Determine the [x, y] coordinate at the center of the cell enclosing the given text.  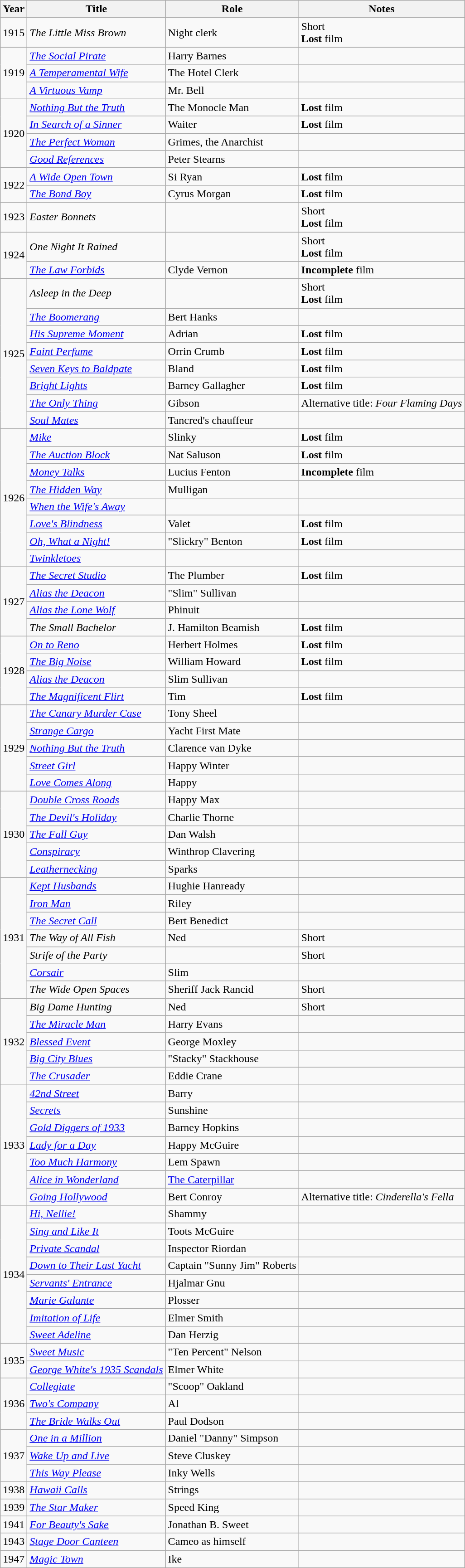
Plosser [232, 1300]
1938 [14, 1490]
Gold Diggers of 1933 [96, 1128]
Sing and Like It [96, 1231]
Charlie Thorne [232, 817]
The Crusader [96, 1076]
Lucius Fenton [232, 472]
In Search of a Sinner [96, 125]
Kept Husbands [96, 886]
Imitation of Life [96, 1317]
Tancred's chauffeur [232, 420]
The Bride Walks Out [96, 1421]
Lem Spawn [232, 1162]
Nat Saluson [232, 455]
Soul Mates [96, 420]
One Night It Rained [96, 247]
Dan Herzig [232, 1335]
1941 [14, 1524]
Good References [96, 159]
Bland [232, 369]
The Social Pirate [96, 56]
Down to Their Last Yacht [96, 1266]
Barry [232, 1093]
Bert Hanks [232, 317]
Slinky [232, 437]
Sweet Adeline [96, 1335]
Sweet Music [96, 1352]
Lady for a Day [96, 1145]
Clarence van Dyke [232, 748]
On to Reno [96, 645]
When the Wife's Away [96, 506]
1927 [14, 602]
1932 [14, 1041]
1926 [14, 498]
Barney Gallagher [232, 386]
The Devil's Holiday [96, 817]
Iron Man [96, 903]
The Hidden Way [96, 489]
The Plumber [232, 576]
Strings [232, 1490]
The Boomerang [96, 317]
One in a Million [96, 1438]
Easter Bonnets [96, 217]
Private Scandal [96, 1248]
William Howard [232, 662]
The Small Bachelor [96, 627]
Speed King [232, 1507]
Shammy [232, 1214]
Inspector Riordan [232, 1248]
Hjalmar Gnu [232, 1283]
Cyrus Morgan [232, 194]
Happy Max [232, 800]
Big Dame Hunting [96, 1007]
Tim [232, 696]
1936 [14, 1404]
Bright Lights [96, 386]
Gibson [232, 403]
A Wide Open Town [96, 176]
1943 [14, 1542]
1915 [14, 33]
The Wide Open Spaces [96, 990]
The Magnificent Flirt [96, 696]
Street Girl [96, 765]
1922 [14, 185]
For Beauty's Sake [96, 1524]
Love Comes Along [96, 782]
Daniel "Danny" Simpson [232, 1438]
"Stacky" Stackhouse [232, 1058]
"Slim" Sullivan [232, 593]
Mr. Bell [232, 90]
Clyde Vernon [232, 270]
Grimes, the Anarchist [232, 142]
Happy McGuire [232, 1145]
George Moxley [232, 1041]
Barney Hopkins [232, 1128]
The Fall Guy [96, 835]
Secrets [96, 1111]
1925 [14, 354]
Ike [232, 1559]
42nd Street [96, 1093]
Asleep in the Deep [96, 294]
The Perfect Woman [96, 142]
"Ten Percent" Nelson [232, 1352]
His Supreme Moment [96, 334]
Sunshine [232, 1111]
This Way Please [96, 1473]
Hawaii Calls [96, 1490]
Stage Door Canteen [96, 1542]
Alternative title: Four Flaming Days [382, 403]
Hughie Hanready [232, 886]
1929 [14, 748]
The Hotel Clerk [232, 73]
The Law Forbids [96, 270]
The Little Miss Brown [96, 33]
Orrin Crumb [232, 351]
1937 [14, 1456]
The Auction Block [96, 455]
"Slickry" Benton [232, 541]
Si Ryan [232, 176]
Corsair [96, 972]
Slim Sullivan [232, 679]
Harry Evans [232, 1024]
Wake Up and Live [96, 1456]
1935 [14, 1360]
Alias the Lone Wolf [96, 610]
The Star Maker [96, 1507]
Notes [382, 9]
Strife of the Party [96, 955]
Money Talks [96, 472]
Role [232, 9]
Paul Dodson [232, 1421]
The Way of All Fish [96, 938]
A Virtuous Vamp [96, 90]
The Secret Call [96, 921]
Yacht First Mate [232, 731]
Oh, What a Night! [96, 541]
The Canary Murder Case [96, 714]
Slim [232, 972]
Collegiate [96, 1387]
Elmer White [232, 1369]
Double Cross Roads [96, 800]
J. Hamilton Beamish [232, 627]
The Monocle Man [232, 107]
Servants' Entrance [96, 1283]
Seven Keys to Baldpate [96, 369]
Alternative title: Cinderella's Fella [382, 1197]
Steve Cluskey [232, 1456]
1930 [14, 834]
1947 [14, 1559]
Two's Company [96, 1404]
The Big Noise [96, 662]
Alice in Wonderland [96, 1180]
Bert Conroy [232, 1197]
"Scoop" Oakland [232, 1387]
Sheriff Jack Rancid [232, 990]
The Secret Studio [96, 576]
Toots McGuire [232, 1231]
1931 [14, 938]
Adrian [232, 334]
Leathernecking [96, 869]
Tony Sheel [232, 714]
Elmer Smith [232, 1317]
Riley [232, 903]
Happy Winter [232, 765]
Inky Wells [232, 1473]
Night clerk [232, 33]
1923 [14, 217]
Year [14, 9]
Cameo as himself [232, 1542]
1928 [14, 670]
Going Hollywood [96, 1197]
Herbert Holmes [232, 645]
1924 [14, 256]
Hi, Nellie! [96, 1214]
Title [96, 9]
1939 [14, 1507]
Eddie Crane [232, 1076]
Winthrop Clavering [232, 852]
Phinuit [232, 610]
The Caterpillar [232, 1180]
Harry Barnes [232, 56]
Valet [232, 524]
1933 [14, 1145]
Blessed Event [96, 1041]
The Bond Boy [96, 194]
Peter Stearns [232, 159]
Love's Blindness [96, 524]
Waiter [232, 125]
Mike [96, 437]
1919 [14, 73]
Strange Cargo [96, 731]
Too Much Harmony [96, 1162]
Conspiracy [96, 852]
A Temperamental Wife [96, 73]
The Only Thing [96, 403]
Dan Walsh [232, 835]
Jonathan B. Sweet [232, 1524]
1920 [14, 133]
Sparks [232, 869]
1934 [14, 1274]
Marie Galante [96, 1300]
Big City Blues [96, 1058]
Captain "Sunny Jim" Roberts [232, 1266]
Bert Benedict [232, 921]
The Miracle Man [96, 1024]
George White's 1935 Scandals [96, 1369]
Mulligan [232, 489]
Magic Town [96, 1559]
Happy [232, 782]
Faint Perfume [96, 351]
Twinkletoes [96, 558]
Al [232, 1404]
